Capture the cell that displays the provided text and extract its (X, Y) central coordinate. 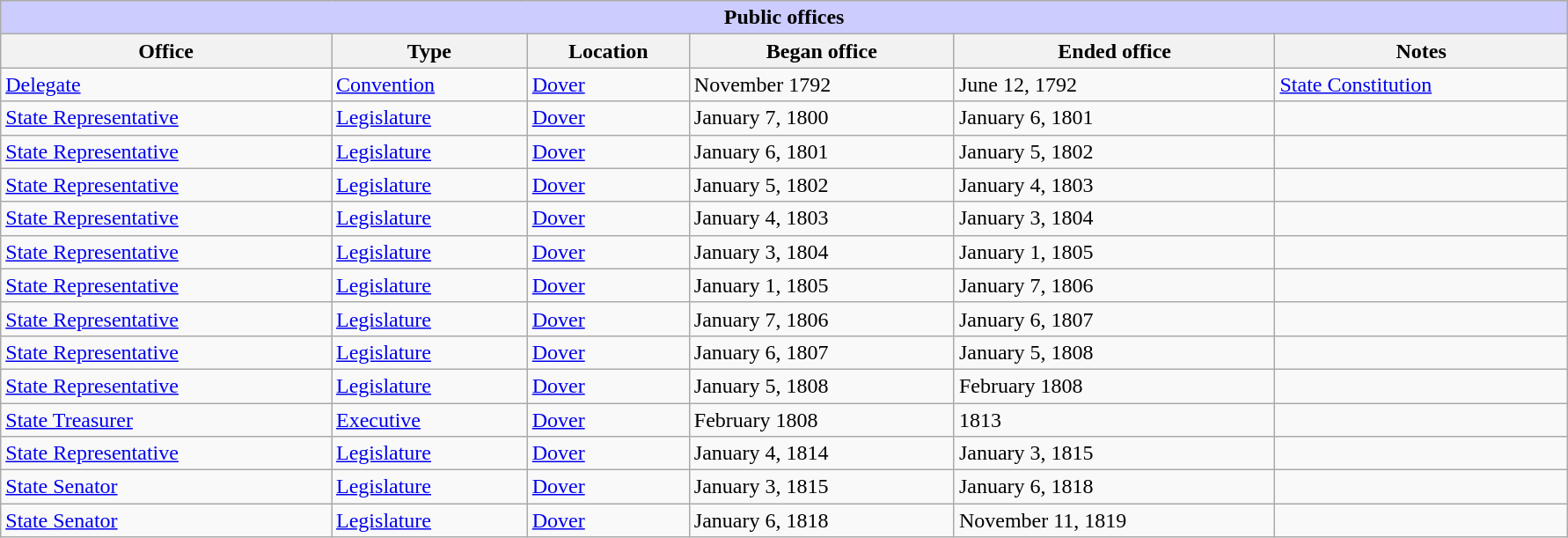
1813 (1114, 420)
Convention (429, 85)
November 11, 1819 (1114, 520)
Location (608, 51)
Executive (429, 420)
November 1792 (822, 85)
Type (429, 51)
Delegate (166, 85)
State Constitution (1422, 85)
Office (166, 51)
January 7, 1800 (822, 118)
Ended office (1114, 51)
January 4, 1814 (822, 453)
Notes (1422, 51)
State Treasurer (166, 420)
Public offices (785, 18)
June 12, 1792 (1114, 85)
Began office (822, 51)
